Determine the [x, y] coordinate at the center of the cell enclosing the given text.  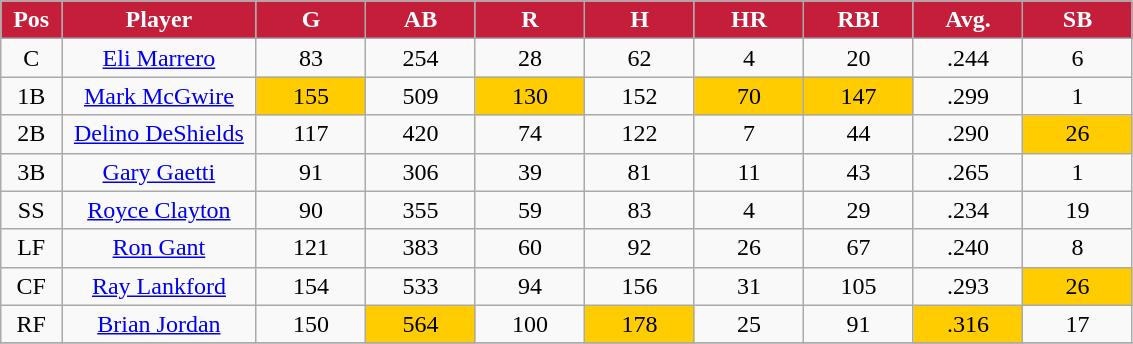
92 [640, 248]
11 [749, 172]
Gary Gaetti [160, 172]
533 [421, 286]
130 [530, 96]
LF [32, 248]
6 [1078, 58]
AB [421, 20]
Ray Lankford [160, 286]
59 [530, 210]
.265 [968, 172]
564 [421, 324]
39 [530, 172]
81 [640, 172]
Eli Marrero [160, 58]
C [32, 58]
Delino DeShields [160, 134]
Royce Clayton [160, 210]
2B [32, 134]
29 [859, 210]
70 [749, 96]
R [530, 20]
7 [749, 134]
509 [421, 96]
43 [859, 172]
155 [311, 96]
94 [530, 286]
74 [530, 134]
CF [32, 286]
H [640, 20]
.240 [968, 248]
.244 [968, 58]
1B [32, 96]
355 [421, 210]
306 [421, 172]
Brian Jordan [160, 324]
25 [749, 324]
122 [640, 134]
RF [32, 324]
156 [640, 286]
67 [859, 248]
SS [32, 210]
.316 [968, 324]
105 [859, 286]
.293 [968, 286]
147 [859, 96]
62 [640, 58]
.234 [968, 210]
Pos [32, 20]
SB [1078, 20]
.299 [968, 96]
G [311, 20]
19 [1078, 210]
HR [749, 20]
8 [1078, 248]
28 [530, 58]
90 [311, 210]
3B [32, 172]
17 [1078, 324]
Avg. [968, 20]
.290 [968, 134]
100 [530, 324]
178 [640, 324]
154 [311, 286]
383 [421, 248]
Mark McGwire [160, 96]
Ron Gant [160, 248]
117 [311, 134]
RBI [859, 20]
254 [421, 58]
121 [311, 248]
20 [859, 58]
44 [859, 134]
31 [749, 286]
420 [421, 134]
60 [530, 248]
150 [311, 324]
152 [640, 96]
Player [160, 20]
